Extract the (x, y) coordinate from the center of the cell holding the provided text.  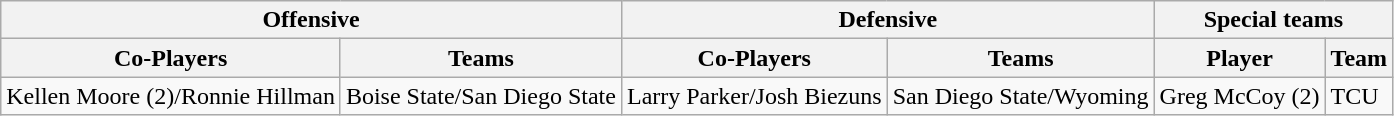
Defensive (888, 20)
Kellen Moore (2)/Ronnie Hillman (171, 96)
Larry Parker/Josh Biezuns (754, 96)
Offensive (312, 20)
San Diego State/Wyoming (1020, 96)
Boise State/San Diego State (480, 96)
Player (1240, 58)
Special teams (1274, 20)
Team (1359, 58)
Greg McCoy (2) (1240, 96)
TCU (1359, 96)
